Locate the cell with the specified text and output its [x, y] center coordinate. 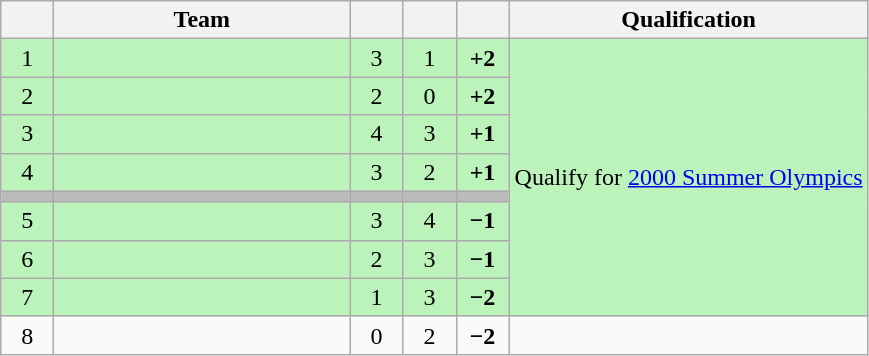
Qualify for 2000 Summer Olympics [688, 178]
8 [28, 335]
Team [202, 20]
6 [28, 259]
5 [28, 221]
Qualification [688, 20]
7 [28, 297]
